Return (x, y) of the center of cell containing provided text 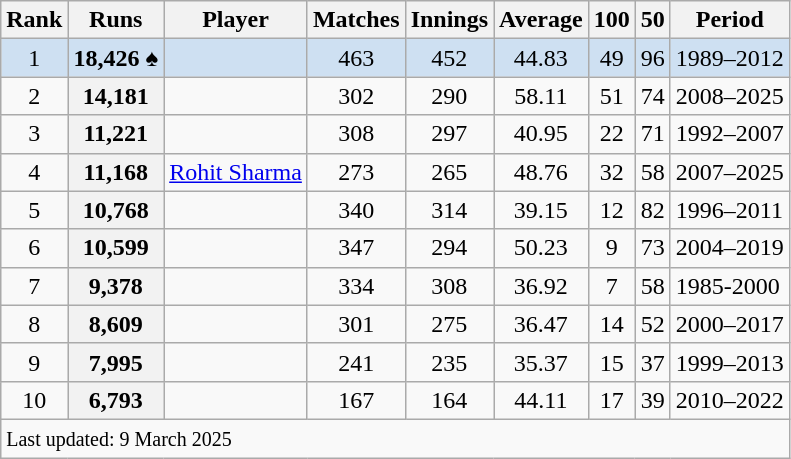
36.92 (542, 286)
44.83 (542, 58)
452 (449, 58)
14 (612, 324)
15 (612, 362)
Innings (449, 20)
58.11 (542, 96)
Rohit Sharma (236, 172)
73 (652, 248)
2004–2019 (730, 248)
11,221 (116, 134)
1 (34, 58)
18,426 ♠ (116, 58)
Player (236, 20)
164 (449, 400)
35.37 (542, 362)
273 (356, 172)
275 (449, 324)
49 (612, 58)
14,181 (116, 96)
Runs (116, 20)
302 (356, 96)
1999–2013 (730, 362)
50 (652, 20)
347 (356, 248)
52 (652, 324)
10,599 (116, 248)
39.15 (542, 210)
2000–2017 (730, 324)
1985-2000 (730, 286)
36.47 (542, 324)
22 (612, 134)
265 (449, 172)
8 (34, 324)
1992–2007 (730, 134)
48.76 (542, 172)
297 (449, 134)
32 (612, 172)
10 (34, 400)
82 (652, 210)
74 (652, 96)
100 (612, 20)
40.95 (542, 134)
314 (449, 210)
50.23 (542, 248)
294 (449, 248)
71 (652, 134)
Matches (356, 20)
Rank (34, 20)
235 (449, 362)
167 (356, 400)
301 (356, 324)
9,378 (116, 286)
Period (730, 20)
2007–2025 (730, 172)
340 (356, 210)
241 (356, 362)
5 (34, 210)
12 (612, 210)
334 (356, 286)
1996–2011 (730, 210)
463 (356, 58)
Average (542, 20)
Last updated: 9 March 2025 (396, 438)
2 (34, 96)
37 (652, 362)
4 (34, 172)
2010–2022 (730, 400)
39 (652, 400)
290 (449, 96)
3 (34, 134)
1989–2012 (730, 58)
10,768 (116, 210)
17 (612, 400)
2008–2025 (730, 96)
7,995 (116, 362)
6 (34, 248)
6,793 (116, 400)
44.11 (542, 400)
8,609 (116, 324)
96 (652, 58)
11,168 (116, 172)
51 (612, 96)
